Extract the [X, Y] coordinate from the center of the cell holding the provided text.  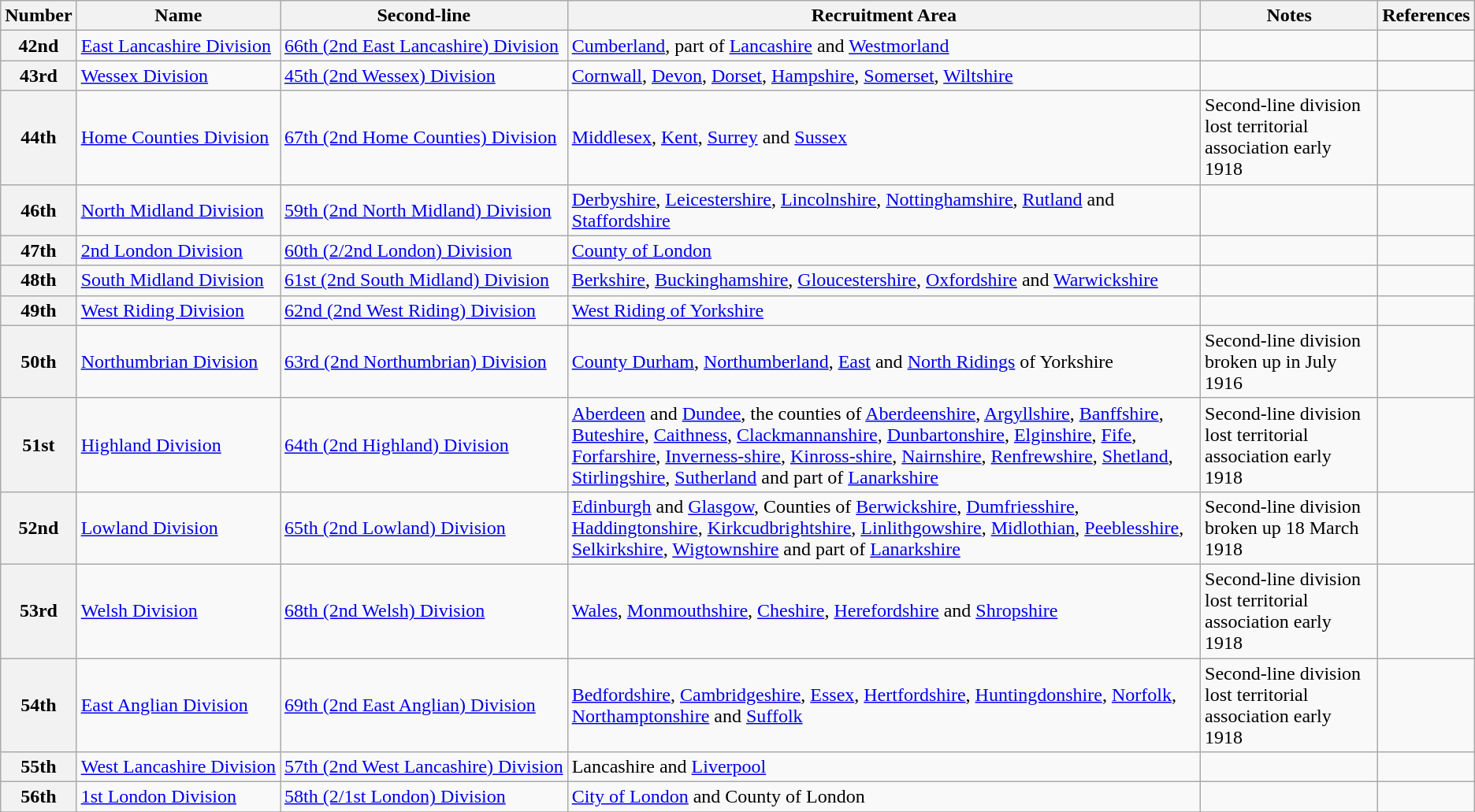
68th (2nd Welsh) Division [424, 611]
Highland Division [178, 444]
61st (2nd South Midland) Division [424, 280]
Derbyshire, Leicestershire, Lincolnshire, Nottinghamshire, Rutland and Staffordshire [884, 209]
44th [39, 137]
Middlesex, Kent, Surrey and Sussex [884, 137]
Home Counties Division [178, 137]
Berkshire, Buckinghamshire, Gloucestershire, Oxfordshire and Warwickshire [884, 280]
County of London [884, 250]
Cumberland, part of Lancashire and Westmorland [884, 46]
East Anglian Division [178, 706]
45th (2nd Wessex) Division [424, 76]
Second-line division broken up in July 1916 [1289, 362]
47th [39, 250]
Number [39, 16]
69th (2nd East Anglian) Division [424, 706]
60th (2/2nd London) Division [424, 250]
Wales, Monmouthshire, Cheshire, Herefordshire and Shropshire [884, 611]
Lancashire and Liverpool [884, 767]
52nd [39, 528]
56th [39, 797]
South Midland Division [178, 280]
50th [39, 362]
62nd (2nd West Riding) Division [424, 310]
West Riding Division [178, 310]
49th [39, 310]
West Lancashire Division [178, 767]
42nd [39, 46]
Northumbrian Division [178, 362]
57th (2nd West Lancashire) Division [424, 767]
64th (2nd Highland) Division [424, 444]
53rd [39, 611]
North Midland Division [178, 209]
City of London and County of London [884, 797]
East Lancashire Division [178, 46]
County Durham, Northumberland, East and North Ridings of Yorkshire [884, 362]
54th [39, 706]
58th (2/1st London) Division [424, 797]
Lowland Division [178, 528]
51st [39, 444]
Recruitment Area [884, 16]
Welsh Division [178, 611]
59th (2nd North Midland) Division [424, 209]
Second-line [424, 16]
63rd (2nd Northumbrian) Division [424, 362]
Name [178, 16]
66th (2nd East Lancashire) Division [424, 46]
References [1426, 16]
Second-line division broken up 18 March 1918 [1289, 528]
1st London Division [178, 797]
65th (2nd Lowland) Division [424, 528]
67th (2nd Home Counties) Division [424, 137]
Bedfordshire, Cambridgeshire, Essex, Hertfordshire, Huntingdonshire, Norfolk, Northamptonshire and Suffolk [884, 706]
Wessex Division [178, 76]
2nd London Division [178, 250]
Notes [1289, 16]
Cornwall, Devon, Dorset, Hampshire, Somerset, Wiltshire [884, 76]
West Riding of Yorkshire [884, 310]
55th [39, 767]
46th [39, 209]
43rd [39, 76]
48th [39, 280]
